For the text-containing cell, return its midpoint in [X, Y] coordinate format. 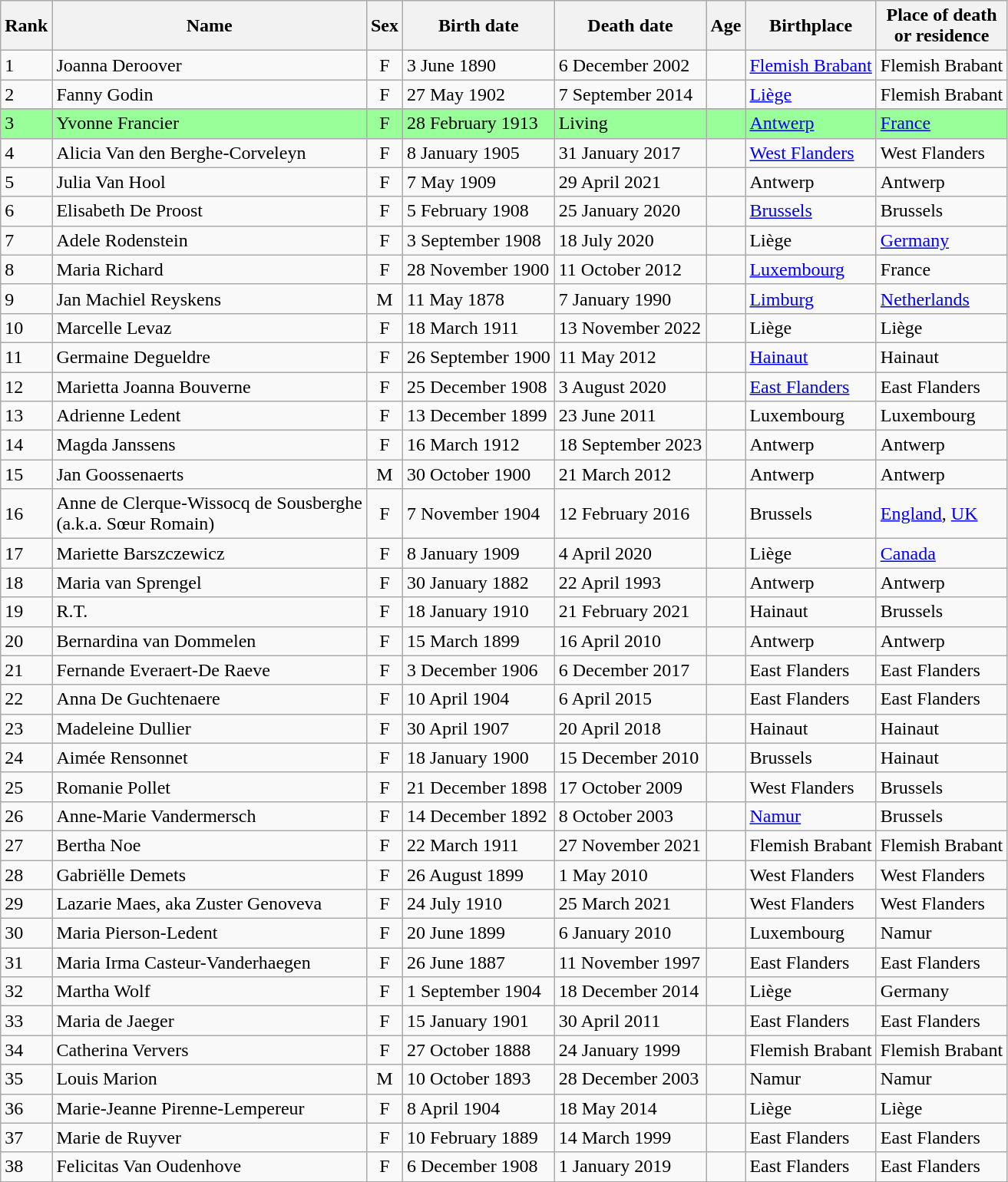
2 [26, 94]
18 [26, 583]
6 April 2015 [630, 699]
4 [26, 153]
20 April 2018 [630, 728]
16 March 1912 [478, 445]
13 November 2022 [630, 328]
21 March 2012 [630, 474]
10 February 1889 [478, 1137]
30 [26, 933]
Living [630, 124]
7 January 1990 [630, 299]
Maria Pierson-Ledent [210, 933]
Birth date [478, 26]
30 January 1882 [478, 583]
Maria Irma Casteur-Vanderhaegen [210, 962]
6 December 2002 [630, 65]
Anna De Guchtenaere [210, 699]
Marie-Jeanne Pirenne-Lempereur [210, 1108]
Jan Goossenaerts [210, 474]
6 December 1908 [478, 1167]
Place of death or residence [941, 26]
14 December 1892 [478, 816]
28 December 2003 [630, 1079]
37 [26, 1137]
Catherina Ververs [210, 1050]
11 May 1878 [478, 299]
18 May 2014 [630, 1108]
29 [26, 904]
13 December 1899 [478, 416]
7 September 2014 [630, 94]
28 November 1900 [478, 269]
38 [26, 1167]
18 March 1911 [478, 328]
11 November 1997 [630, 962]
Marcelle Levaz [210, 328]
Canada [941, 553]
Joanna Deroover [210, 65]
Romanie Pollet [210, 787]
Gabriëlle Demets [210, 874]
17 [26, 553]
Adele Rodenstein [210, 240]
7 May 1909 [478, 182]
31 January 2017 [630, 153]
21 [26, 670]
Jan Machiel Reyskens [210, 299]
11 May 2012 [630, 357]
18 July 2020 [630, 240]
6 January 2010 [630, 933]
Felicitas Van Oudenhove [210, 1167]
Lazarie Maes, aka Zuster Genoveva [210, 904]
Magda Janssens [210, 445]
Elisabeth De Proost [210, 211]
25 January 2020 [630, 211]
23 June 2011 [630, 416]
24 July 1910 [478, 904]
15 December 2010 [630, 758]
20 [26, 641]
Germaine Degueldre [210, 357]
23 [26, 728]
8 April 1904 [478, 1108]
21 December 1898 [478, 787]
Alicia Van den Berghe-Corveleyn [210, 153]
30 April 2011 [630, 1021]
14 [26, 445]
3 August 2020 [630, 386]
27 November 2021 [630, 845]
7 [26, 240]
25 [26, 787]
27 [26, 845]
5 [26, 182]
6 December 2017 [630, 670]
5 February 1908 [478, 211]
15 [26, 474]
32 [26, 992]
Fanny Godin [210, 94]
3 September 1908 [478, 240]
1 September 1904 [478, 992]
10 [26, 328]
8 October 2003 [630, 816]
18 September 2023 [630, 445]
R.T. [210, 612]
18 December 2014 [630, 992]
35 [26, 1079]
Age [726, 26]
Marietta Joanna Bouverne [210, 386]
Julia Van Hool [210, 182]
Death date [630, 26]
14 March 1999 [630, 1137]
26 June 1887 [478, 962]
36 [26, 1108]
29 April 2021 [630, 182]
30 April 1907 [478, 728]
34 [26, 1050]
15 March 1899 [478, 641]
10 October 1893 [478, 1079]
17 October 2009 [630, 787]
3 June 1890 [478, 65]
1 [26, 65]
7 November 1904 [478, 514]
1 May 2010 [630, 874]
18 January 1900 [478, 758]
Birthplace [811, 26]
Marie de Ruyver [210, 1137]
21 February 2021 [630, 612]
Yvonne Francier [210, 124]
33 [26, 1021]
Maria van Sprengel [210, 583]
Maria de Jaeger [210, 1021]
Netherlands [941, 299]
Name [210, 26]
8 January 1905 [478, 153]
11 October 2012 [630, 269]
9 [26, 299]
24 January 1999 [630, 1050]
8 [26, 269]
27 May 1902 [478, 94]
Madeleine Dullier [210, 728]
16 April 2010 [630, 641]
Anne de Clerque-Wissocq de Sousberghe(a.k.a. Sœur Romain) [210, 514]
Martha Wolf [210, 992]
12 February 2016 [630, 514]
11 [26, 357]
6 [26, 211]
Rank [26, 26]
19 [26, 612]
26 September 1900 [478, 357]
26 [26, 816]
31 [26, 962]
Adrienne Ledent [210, 416]
Louis Marion [210, 1079]
22 March 1911 [478, 845]
25 March 2021 [630, 904]
24 [26, 758]
20 June 1899 [478, 933]
28 [26, 874]
England, UK [941, 514]
22 April 1993 [630, 583]
18 January 1910 [478, 612]
Limburg [811, 299]
Bernardina van Dommelen [210, 641]
28 February 1913 [478, 124]
Aimée Rensonnet [210, 758]
3 [26, 124]
30 October 1900 [478, 474]
8 January 1909 [478, 553]
4 April 2020 [630, 553]
Bertha Noe [210, 845]
26 August 1899 [478, 874]
12 [26, 386]
25 December 1908 [478, 386]
3 December 1906 [478, 670]
27 October 1888 [478, 1050]
Fernande Everaert-De Raeve [210, 670]
13 [26, 416]
Anne-Marie Vandermersch [210, 816]
22 [26, 699]
Sex [384, 26]
10 April 1904 [478, 699]
15 January 1901 [478, 1021]
1 January 2019 [630, 1167]
16 [26, 514]
Maria Richard [210, 269]
Mariette Barszczewicz [210, 553]
